Return the [X, Y] coordinate for the center point of the cell that contains the specified text.  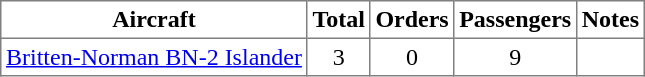
Britten-Norman BN-2 Islander [154, 57]
Passengers [515, 20]
Aircraft [154, 20]
Total [338, 20]
0 [412, 57]
Orders [412, 20]
3 [338, 57]
9 [515, 57]
Notes [610, 20]
